Pinpoint the cell where the given text exists, returning its (X, Y) midpoint coordinate. 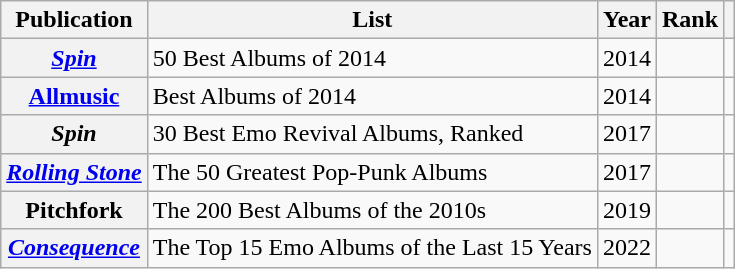
Allmusic (74, 96)
Best Albums of 2014 (372, 96)
The Top 15 Emo Albums of the Last 15 Years (372, 248)
List (372, 20)
50 Best Albums of 2014 (372, 58)
Rank (690, 20)
Consequence (74, 248)
Publication (74, 20)
Rolling Stone (74, 172)
The 200 Best Albums of the 2010s (372, 210)
30 Best Emo Revival Albums, Ranked (372, 134)
2022 (626, 248)
The 50 Greatest Pop-Punk Albums (372, 172)
Year (626, 20)
2019 (626, 210)
Pitchfork (74, 210)
